For the text-containing cell, return its midpoint in [X, Y] coordinate format. 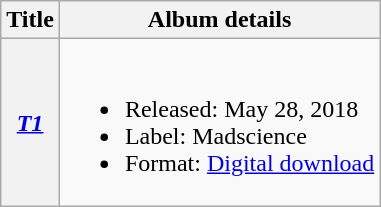
Released: May 28, 2018Label: MadscienceFormat: Digital download [219, 122]
Title [30, 20]
Album details [219, 20]
T1 [30, 122]
